Pinpoint the cell where the given text exists, returning its (x, y) midpoint coordinate. 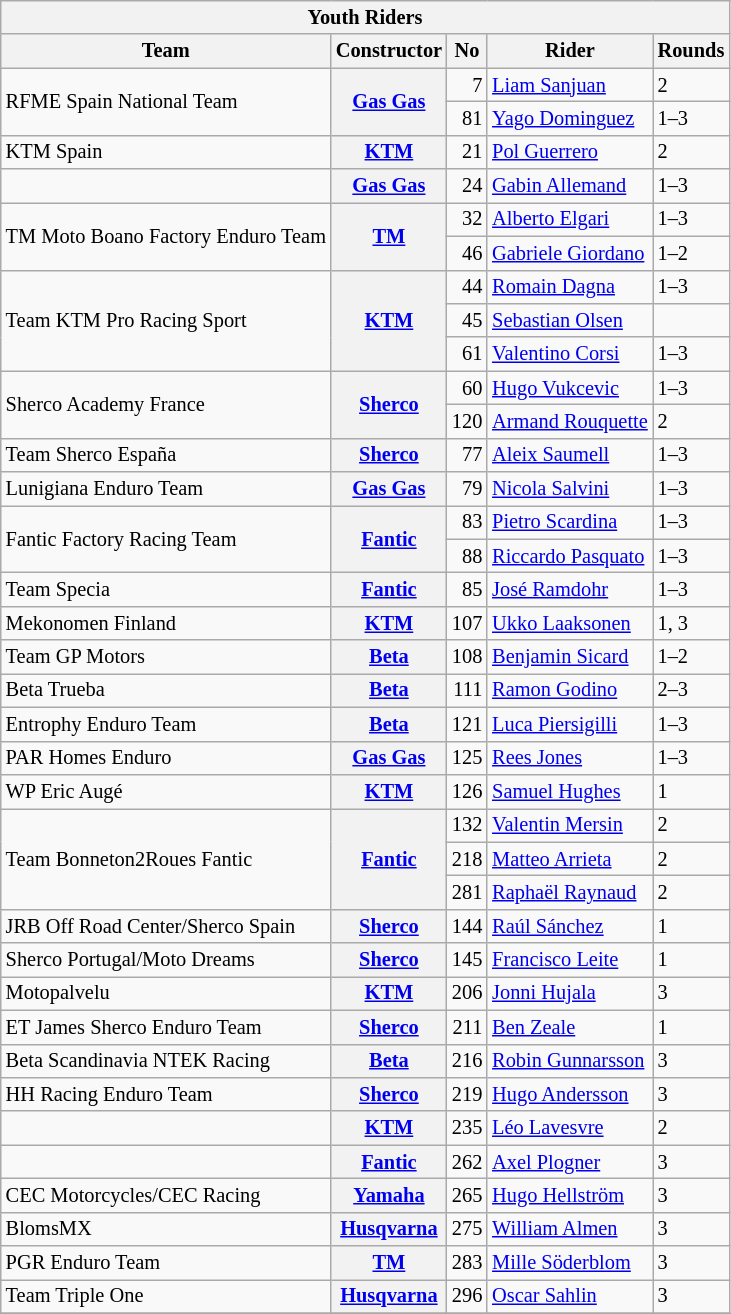
Jonni Hujala (570, 993)
Constructor (389, 51)
120 (467, 421)
Rider (570, 51)
HH Racing Enduro Team (166, 1094)
Lunigiana Enduro Team (166, 489)
Hugo Vukcevic (570, 388)
Mille Söderblom (570, 1263)
PGR Enduro Team (166, 1263)
William Almen (570, 1229)
206 (467, 993)
Matteo Arrieta (570, 859)
Beta Scandinavia NTEK Racing (166, 1061)
83 (467, 522)
Yamaha (389, 1195)
Beta Trueba (166, 690)
Team (166, 51)
Léo Lavesvre (570, 1128)
Ukko Laaksonen (570, 623)
Riccardo Pasquato (570, 556)
Ramon Godino (570, 690)
Luca Piersigilli (570, 724)
Hugo Andersson (570, 1094)
KTM Spain (166, 152)
2–3 (692, 690)
Team Specia (166, 589)
235 (467, 1128)
Pietro Scardina (570, 522)
Team GP Motors (166, 657)
Axel Plogner (570, 1162)
Oscar Sahlin (570, 1296)
283 (467, 1263)
126 (467, 791)
275 (467, 1229)
ET James Sherco Enduro Team (166, 1027)
Robin Gunnarsson (570, 1061)
Sherco Academy France (166, 404)
Entrophy Enduro Team (166, 724)
BlomsMX (166, 1229)
24 (467, 186)
Francisco Leite (570, 960)
Aleix Saumell (570, 455)
Hugo Hellström (570, 1195)
Samuel Hughes (570, 791)
Team KTM Pro Racing Sport (166, 320)
No (467, 51)
108 (467, 657)
132 (467, 825)
Rounds (692, 51)
Armand Rouquette (570, 421)
1, 3 (692, 623)
Gabin Allemand (570, 186)
Motopalvelu (166, 993)
Yago Dominguez (570, 118)
121 (467, 724)
60 (467, 388)
46 (467, 253)
145 (467, 960)
85 (467, 589)
111 (467, 690)
211 (467, 1027)
219 (467, 1094)
265 (467, 1195)
32 (467, 219)
218 (467, 859)
Benjamin Sicard (570, 657)
21 (467, 152)
CEC Motorcycles/CEC Racing (166, 1195)
77 (467, 455)
Rees Jones (570, 758)
TM Moto Boano Factory Enduro Team (166, 236)
Team Triple One (166, 1296)
Ben Zeale (570, 1027)
216 (467, 1061)
281 (467, 892)
Valentino Corsi (570, 354)
Sebastian Olsen (570, 320)
PAR Homes Enduro (166, 758)
JRB Off Road Center/Sherco Spain (166, 926)
Gabriele Giordano (570, 253)
Team Sherco España (166, 455)
296 (467, 1296)
Romain Dagna (570, 287)
Fantic Factory Racing Team (166, 538)
Valentin Mersin (570, 825)
125 (467, 758)
61 (467, 354)
José Ramdohr (570, 589)
Raúl Sánchez (570, 926)
Mekonomen Finland (166, 623)
Nicola Salvini (570, 489)
45 (467, 320)
Liam Sanjuan (570, 85)
Sherco Portugal/Moto Dreams (166, 960)
WP Eric Augé (166, 791)
81 (467, 118)
Raphaël Raynaud (570, 892)
RFME Spain National Team (166, 102)
7 (467, 85)
Pol Guerrero (570, 152)
Youth Riders (365, 17)
262 (467, 1162)
79 (467, 489)
44 (467, 287)
107 (467, 623)
Alberto Elgari (570, 219)
144 (467, 926)
88 (467, 556)
Team Bonneton2Roues Fantic (166, 858)
